Determine the (X, Y) coordinate at the center of the cell enclosing the given text.  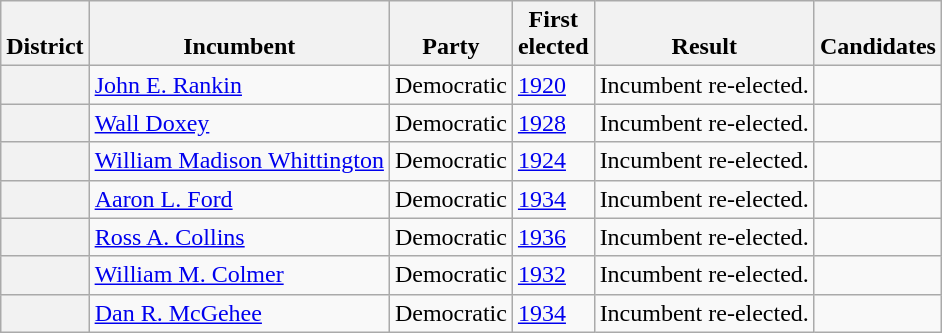
1928 (553, 123)
Dan R. McGehee (239, 313)
John E. Rankin (239, 85)
William Madison Whittington (239, 161)
District (45, 34)
Wall Doxey (239, 123)
1924 (553, 161)
Party (450, 34)
Result (704, 34)
Incumbent (239, 34)
Candidates (878, 34)
1932 (553, 275)
Aaron L. Ford (239, 199)
Ross A. Collins (239, 237)
1936 (553, 237)
William M. Colmer (239, 275)
Firstelected (553, 34)
1920 (553, 85)
